Scan for the cell matching the given text and deliver its [x, y] coordinate at center. 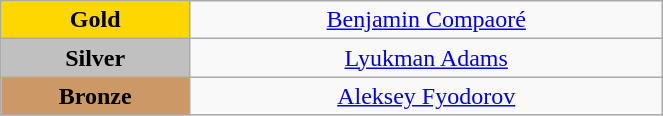
Gold [96, 20]
Lyukman Adams [426, 58]
Aleksey Fyodorov [426, 96]
Bronze [96, 96]
Benjamin Compaoré [426, 20]
Silver [96, 58]
